Locate the cell with the specified text and output its (X, Y) center coordinate. 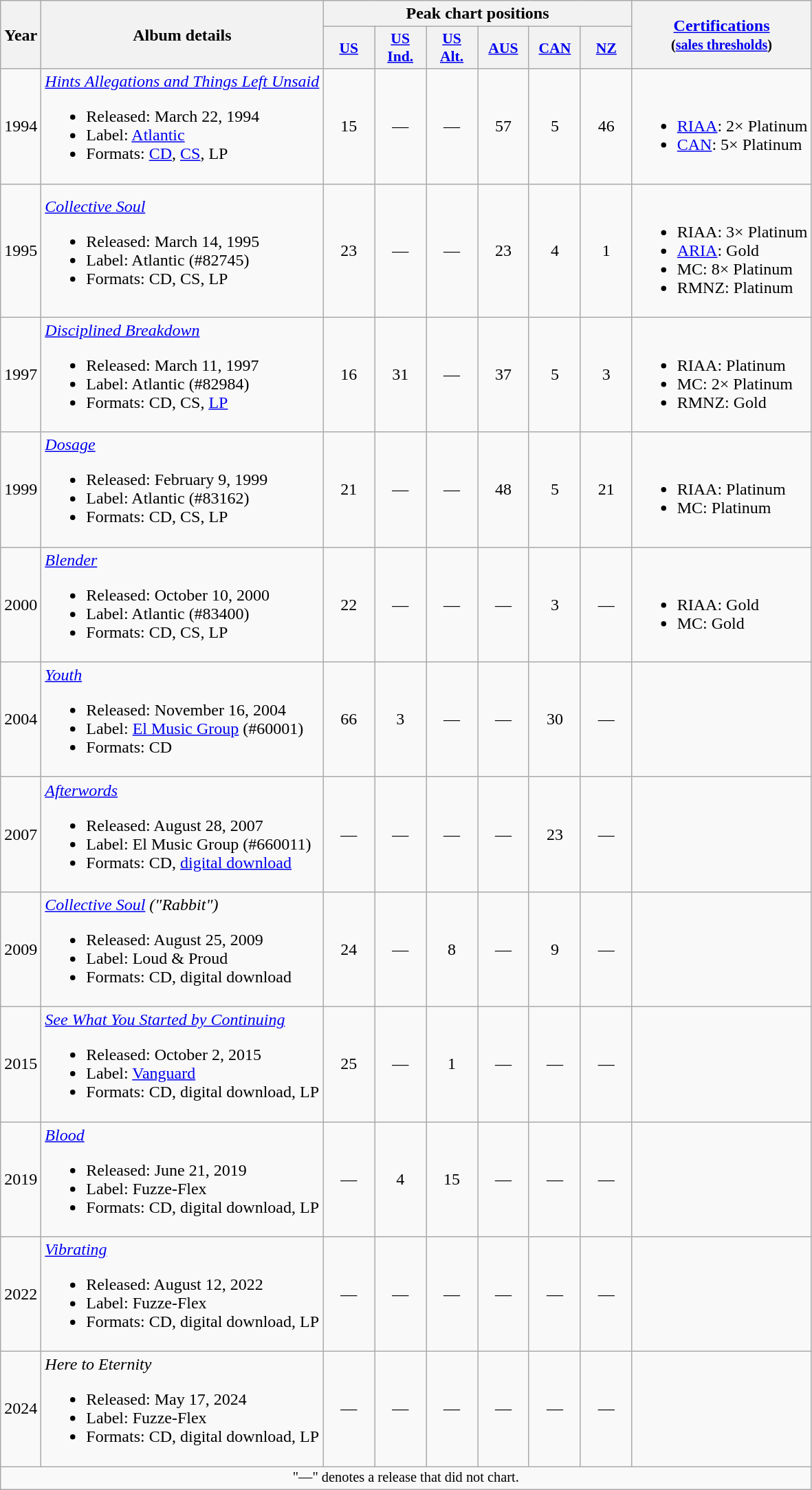
BlenderReleased: October 10, 2000Label: Atlantic (#83400)Formats: CD, CS, LP (182, 604)
Collective Soul ("Rabbit")Released: August 25, 2009Label: Loud & ProudFormats: CD, digital download (182, 949)
"—" denotes a release that did not chart. (406, 1478)
YouthReleased: November 16, 2004Label: El Music Group (#60001)Formats: CD (182, 720)
57 (503, 127)
46 (606, 127)
8 (452, 949)
RIAA: PlatinumMC: 2× PlatinumRMNZ: Gold (722, 374)
RIAA: 3× PlatinumARIA: GoldMC: 8× PlatinumRMNZ: Platinum (722, 250)
9 (554, 949)
CAN (554, 48)
Disciplined BreakdownReleased: March 11, 1997Label: Atlantic (#82984)Formats: CD, CS, LP (182, 374)
Album details (182, 34)
DosageReleased: February 9, 1999Label: Atlantic (#83162)Formats: CD, CS, LP (182, 490)
2007 (21, 834)
AUS (503, 48)
1994 (21, 127)
US (349, 48)
25 (349, 1063)
NZ (606, 48)
48 (503, 490)
USInd. (400, 48)
66 (349, 720)
1997 (21, 374)
Hints Allegations and Things Left UnsaidReleased: March 22, 1994Label: AtlanticFormats: CD, CS, LP (182, 127)
Peak chart positions (477, 14)
BloodReleased: June 21, 2019Label: Fuzze-FlexFormats: CD, digital download, LP (182, 1179)
RIAA: PlatinumMC: Platinum (722, 490)
Year (21, 34)
30 (554, 720)
1999 (21, 490)
31 (400, 374)
2019 (21, 1179)
RIAA: GoldMC: Gold (722, 604)
Collective SoulReleased: March 14, 1995Label: Atlantic (#82745)Formats: CD, CS, LP (182, 250)
2015 (21, 1063)
2000 (21, 604)
2022 (21, 1295)
16 (349, 374)
24 (349, 949)
VibratingReleased: August 12, 2022Label: Fuzze-FlexFormats: CD, digital download, LP (182, 1295)
AfterwordsReleased: August 28, 2007Label: El Music Group (#660011)Formats: CD, digital download (182, 834)
RIAA: 2× PlatinumCAN: 5× Platinum (722, 127)
1995 (21, 250)
Here to EternityReleased: May 17, 2024Label: Fuzze-FlexFormats: CD, digital download, LP (182, 1409)
USAlt. (452, 48)
Certifications(sales thresholds) (722, 34)
2004 (21, 720)
See What You Started by ContinuingReleased: October 2, 2015Label: VanguardFormats: CD, digital download, LP (182, 1063)
22 (349, 604)
2024 (21, 1409)
37 (503, 374)
2009 (21, 949)
